Identify which cell holds the provided text, then report its [X, Y] central coordinate. 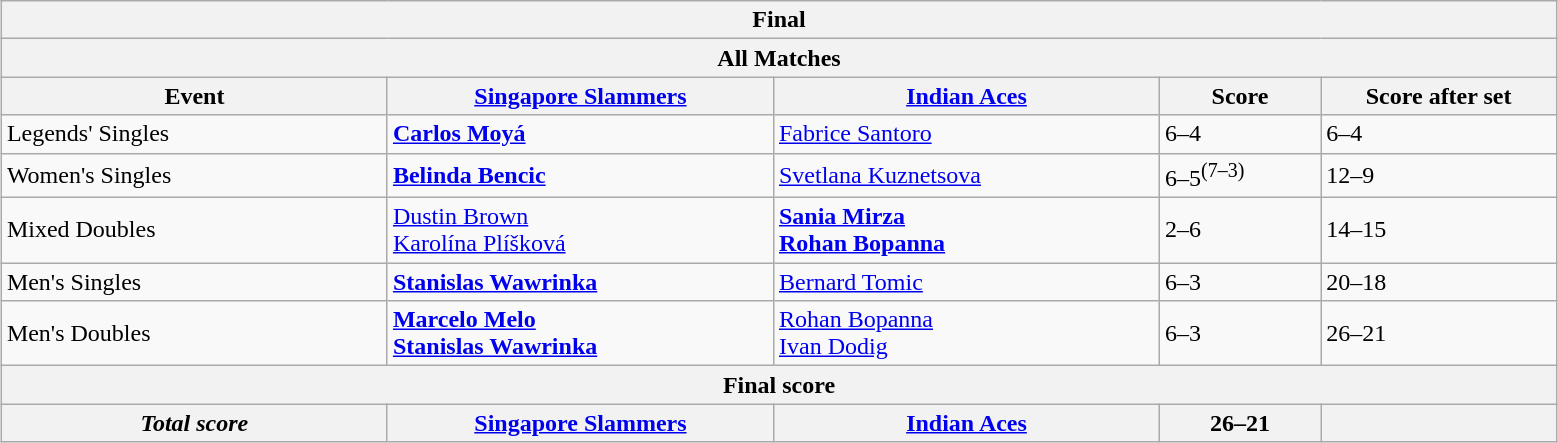
14–15 [1439, 230]
Final score [778, 385]
6–5(7–3) [1240, 176]
Belinda Bencic [580, 176]
All Matches [778, 58]
20–18 [1439, 282]
Sania Mirza Rohan Bopanna [966, 230]
Mixed Doubles [194, 230]
Stanislas Wawrinka [580, 282]
Total score [194, 423]
Final [778, 20]
Score [1240, 96]
Carlos Moyá [580, 134]
Legends' Singles [194, 134]
Men's Doubles [194, 334]
Event [194, 96]
Score after set [1439, 96]
Marcelo Melo Stanislas Wawrinka [580, 334]
Dustin Brown Karolína Plíšková [580, 230]
Women's Singles [194, 176]
Bernard Tomic [966, 282]
Men's Singles [194, 282]
Svetlana Kuznetsova [966, 176]
2–6 [1240, 230]
12–9 [1439, 176]
Rohan Bopanna Ivan Dodig [966, 334]
Fabrice Santoro [966, 134]
